Extract the [x, y] coordinate from the center of the cell holding the provided text.  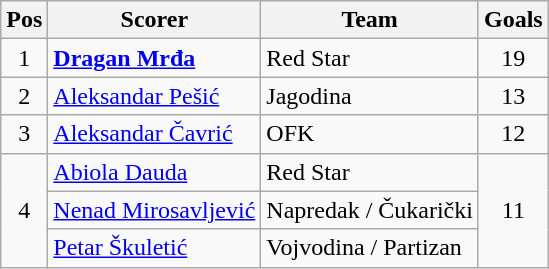
Pos [24, 20]
Dragan Mrđa [154, 58]
4 [24, 210]
Abiola Dauda [154, 172]
Nenad Mirosavljević [154, 210]
OFK [370, 134]
Aleksandar Pešić [154, 96]
Petar Škuletić [154, 248]
12 [513, 134]
Team [370, 20]
3 [24, 134]
Napredak / Čukarički [370, 210]
13 [513, 96]
1 [24, 58]
19 [513, 58]
2 [24, 96]
Scorer [154, 20]
Vojvodina / Partizan [370, 248]
11 [513, 210]
Aleksandar Čavrić [154, 134]
Goals [513, 20]
Jagodina [370, 96]
